Output the (X, Y) coordinate of the center of the cell containing the given text.  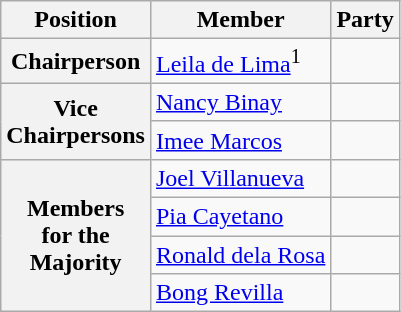
Ronald dela Rosa (240, 255)
Pia Cayetano (240, 217)
Chairperson (76, 62)
Leila de Lima1 (240, 62)
ViceChairpersons (76, 121)
Nancy Binay (240, 102)
Joel Villanueva (240, 178)
Membersfor theMajority (76, 235)
Member (240, 20)
Position (76, 20)
Imee Marcos (240, 140)
Party (365, 20)
Bong Revilla (240, 293)
